Provide the [X, Y] coordinate of the cell's center where the given text is located.  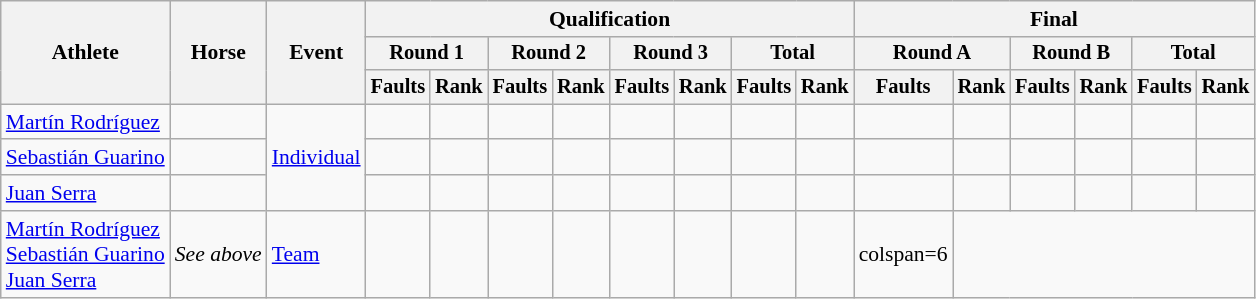
Round 2 [549, 54]
Individual [316, 158]
Juan Serra [86, 193]
Round B [1071, 54]
Event [316, 52]
See above [218, 254]
Horse [218, 52]
Team [316, 254]
Athlete [86, 52]
Qualification [610, 19]
Round 1 [427, 54]
colspan=6 [904, 254]
Final [1054, 19]
Martín Rodríguez [86, 122]
Sebastián Guarino [86, 158]
Martín RodríguezSebastián GuarinoJuan Serra [86, 254]
Round 3 [671, 54]
Round A [932, 54]
